Detect which cell encompasses the target text, then output its (x, y) center coordinate. 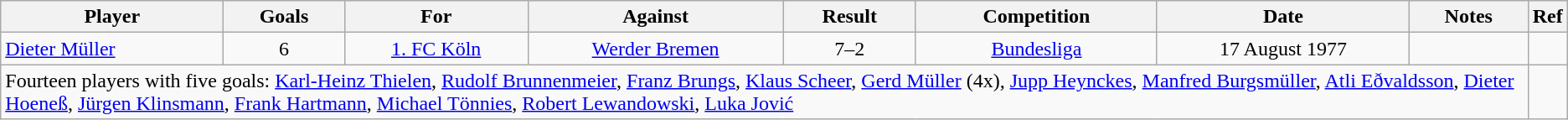
17 August 1977 (1283, 49)
For (436, 17)
Dieter Müller (112, 49)
Goals (284, 17)
Bundesliga (1036, 49)
6 (284, 49)
Ref (1548, 17)
Date (1283, 17)
Player (112, 17)
Notes (1468, 17)
Competition (1036, 17)
7–2 (849, 49)
Result (849, 17)
Against (655, 17)
Werder Bremen (655, 49)
1. FC Köln (436, 49)
